Return the (x, y) coordinate for the center point of the cell that contains the specified text.  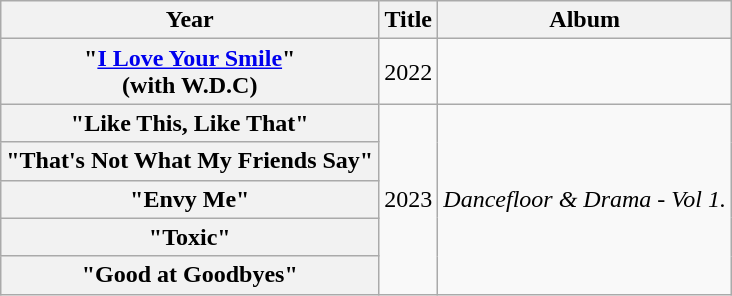
Year (190, 20)
Dancefloor & Drama - Vol 1. (585, 199)
Album (585, 20)
2023 (408, 199)
"Like This, Like That" (190, 123)
"I Love Your Smile"(with W.D.C) (190, 72)
"Envy Me" (190, 199)
"Good at Goodbyes" (190, 275)
2022 (408, 72)
"Toxic" (190, 237)
"That's Not What My Friends Say" (190, 161)
Title (408, 20)
